Provide the (x, y) coordinate of the cell's center where the given text is located.  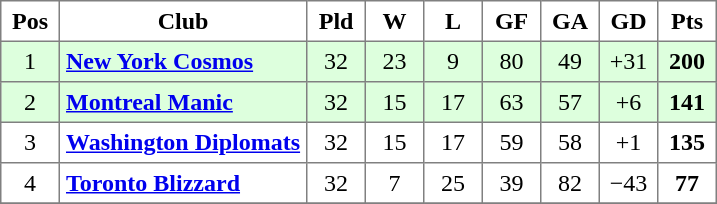
80 (511, 61)
25 (453, 183)
57 (570, 102)
1 (30, 61)
Pld (336, 21)
Pos (30, 21)
2 (30, 102)
+6 (628, 102)
77 (687, 183)
+31 (628, 61)
Club (183, 21)
3 (30, 142)
Montreal Manic (183, 102)
23 (394, 61)
39 (511, 183)
82 (570, 183)
GD (628, 21)
141 (687, 102)
4 (30, 183)
GF (511, 21)
L (453, 21)
Pts (687, 21)
7 (394, 183)
9 (453, 61)
49 (570, 61)
Toronto Blizzard (183, 183)
63 (511, 102)
59 (511, 142)
200 (687, 61)
GA (570, 21)
W (394, 21)
New York Cosmos (183, 61)
−43 (628, 183)
+1 (628, 142)
135 (687, 142)
58 (570, 142)
Washington Diplomats (183, 142)
